For the text-containing cell, return its midpoint in [X, Y] coordinate format. 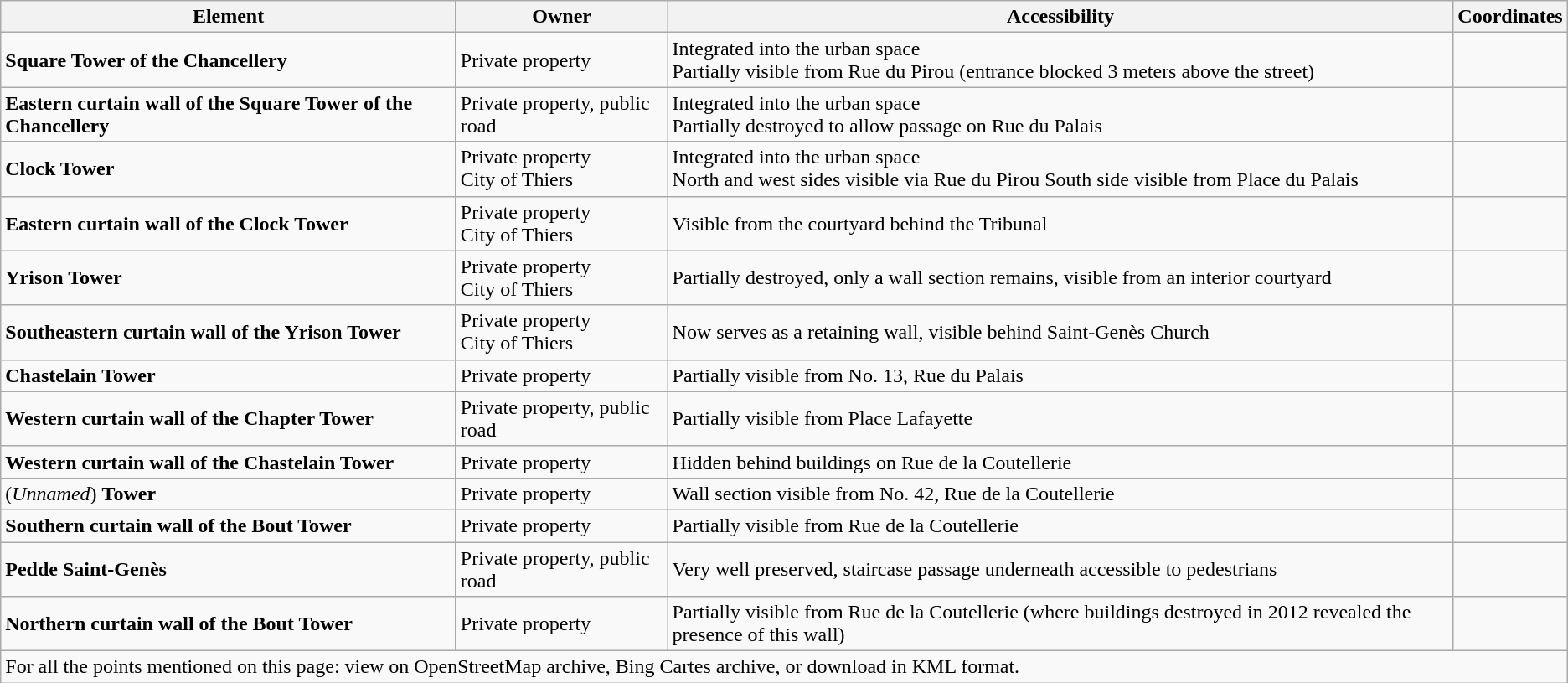
Partially visible from No. 13, Rue du Palais [1060, 375]
For all the points mentioned on this page: view on OpenStreetMap archive, Bing Cartes archive, or download in KML format. [784, 667]
Western curtain wall of the Chapter Tower [229, 419]
Wall section visible from No. 42, Rue de la Coutellerie [1060, 494]
Integrated into the urban spacePartially destroyed to allow passage on Rue du Palais [1060, 114]
Yrison Tower [229, 278]
Now serves as a retaining wall, visible behind Saint-Genès Church [1060, 332]
Southern curtain wall of the Bout Tower [229, 525]
Eastern curtain wall of the Square Tower of the Chancellery [229, 114]
Partially visible from Rue de la Coutellerie [1060, 525]
Visible from the courtyard behind the Tribunal [1060, 223]
(Unnamed) Tower [229, 494]
Very well preserved, staircase passage underneath accessible to pedestrians [1060, 568]
Coordinates [1510, 17]
Northern curtain wall of the Bout Tower [229, 623]
Chastelain Tower [229, 375]
Integrated into the urban spaceNorth and west sides visible via Rue du Pirou South side visible from Place du Palais [1060, 169]
Partially destroyed, only a wall section remains, visible from an interior courtyard [1060, 278]
Partially visible from Rue de la Coutellerie (where buildings destroyed in 2012 revealed the presence of this wall) [1060, 623]
Eastern curtain wall of the Clock Tower [229, 223]
Hidden behind buildings on Rue de la Coutellerie [1060, 462]
Partially visible from Place Lafayette [1060, 419]
Accessibility [1060, 17]
Integrated into the urban spacePartially visible from Rue du Pirou (entrance blocked 3 meters above the street) [1060, 60]
Element [229, 17]
Square Tower of the Chancellery [229, 60]
Western curtain wall of the Chastelain Tower [229, 462]
Owner [561, 17]
Clock Tower [229, 169]
Pedde Saint-Genès [229, 568]
Southeastern curtain wall of the Yrison Tower [229, 332]
